Output the [X, Y] coordinate of the center of the cell containing the given text.  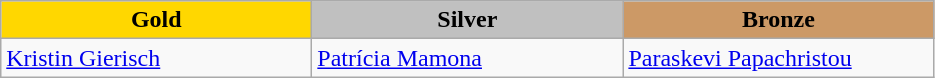
Bronze [778, 20]
Kristin Gierisch [156, 58]
Paraskevi Papachristou [778, 58]
Gold [156, 20]
Silver [468, 20]
Patrícia Mamona [468, 58]
